Provide the (x, y) coordinate of the cell's center where the given text is located.  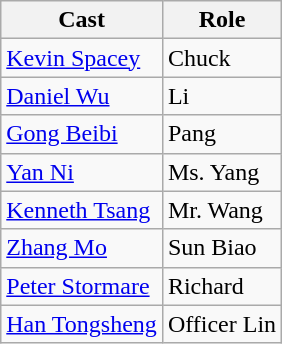
Li (222, 96)
Peter Stormare (82, 286)
Yan Ni (82, 172)
Officer Lin (222, 324)
Gong Beibi (82, 134)
Richard (222, 286)
Mr. Wang (222, 210)
Kenneth Tsang (82, 210)
Pang (222, 134)
Ms. Yang (222, 172)
Chuck (222, 58)
Cast (82, 20)
Role (222, 20)
Sun Biao (222, 248)
Kevin Spacey (82, 58)
Daniel Wu (82, 96)
Han Tongsheng (82, 324)
Zhang Mo (82, 248)
